Scan for the cell matching the given text and deliver its [X, Y] coordinate at center. 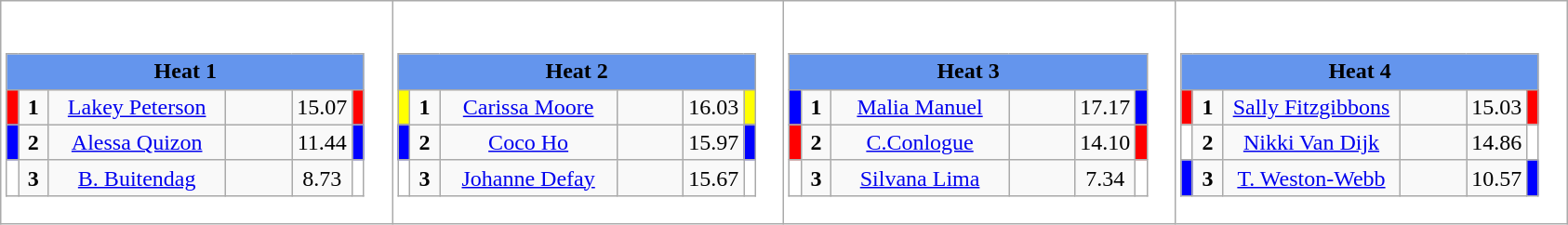
C.Conlogue [921, 142]
11.44 [322, 142]
Johanne Defay [528, 178]
Heat 1 [185, 72]
8.73 [322, 178]
Heat 1 1 Lakey Peterson 15.07 2 Alessa Quizon 11.44 3 B. Buitendag 8.73 [197, 112]
Heat 3 [968, 72]
Nikki Van Dijk [1311, 142]
Lakey Peterson [138, 107]
17.17 [1105, 107]
15.67 [714, 178]
16.03 [714, 107]
Heat 4 [1360, 72]
7.34 [1105, 178]
Coco Ho [528, 142]
Silvana Lima [921, 178]
Heat 2 [577, 72]
T. Weston-Webb [1311, 178]
14.10 [1105, 142]
Carissa Moore [528, 107]
Heat 4 1 Sally Fitzgibbons 15.03 2 Nikki Van Dijk 14.86 3 T. Weston-Webb 10.57 [1371, 112]
Sally Fitzgibbons [1311, 107]
15.07 [322, 107]
Alessa Quizon [138, 142]
Heat 2 1 Carissa Moore 16.03 2 Coco Ho 15.97 3 Johanne Defay 15.67 [588, 112]
Heat 3 1 Malia Manuel 17.17 2 C.Conlogue 14.10 3 Silvana Lima 7.34 [980, 112]
14.86 [1497, 142]
15.97 [714, 142]
B. Buitendag [138, 178]
Malia Manuel [921, 107]
10.57 [1497, 178]
15.03 [1497, 107]
